Detect which cell encompasses the target text, then output its [x, y] center coordinate. 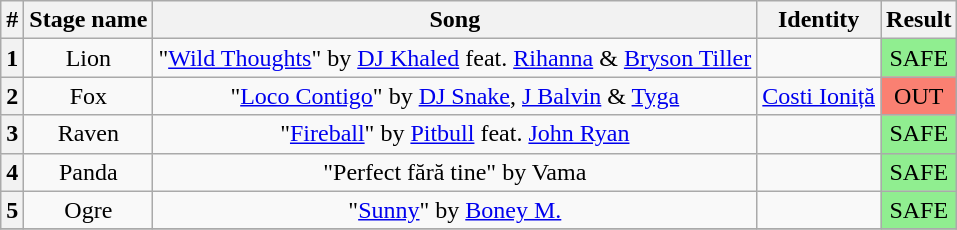
Song [455, 20]
2 [12, 96]
"Fireball" by Pitbull feat. John Ryan [455, 134]
"Wild Thoughts" by DJ Khaled feat. Rihanna & Bryson Tiller [455, 58]
Identity [819, 20]
"Loco Contigo" by DJ Snake, J Balvin & Tyga [455, 96]
Lion [88, 58]
OUT [919, 96]
"Perfect fără tine" by Vama [455, 172]
# [12, 20]
Fox [88, 96]
Panda [88, 172]
Stage name [88, 20]
Raven [88, 134]
1 [12, 58]
5 [12, 210]
"Sunny" by Boney M. [455, 210]
4 [12, 172]
Ogre [88, 210]
Costi Ioniță [819, 96]
Result [919, 20]
3 [12, 134]
